Identify which cell holds the provided text, then report its [x, y] central coordinate. 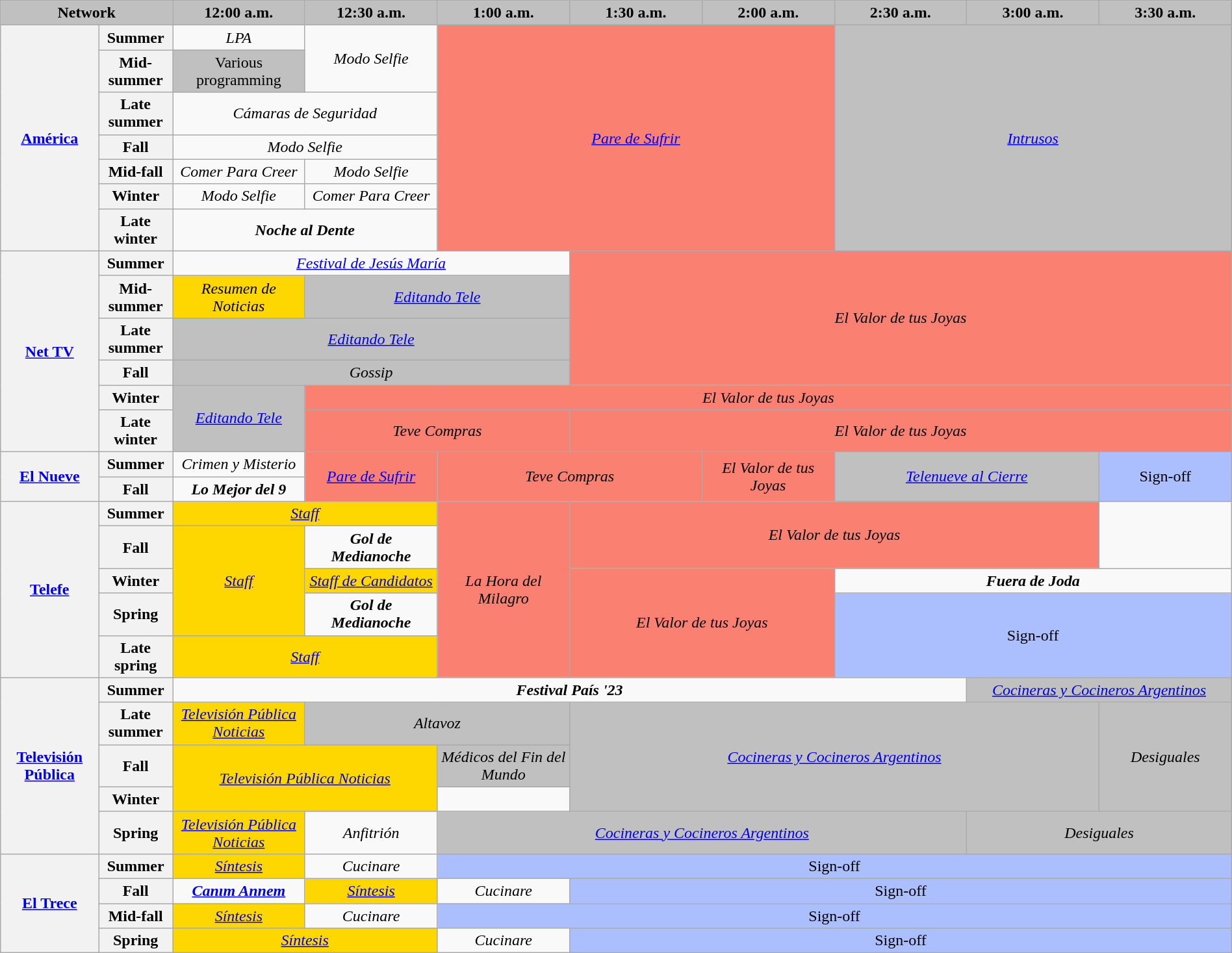
Festival País '23 [570, 690]
3:00 a.m. [1033, 13]
América [49, 138]
2:30 a.m. [901, 13]
Anfitrión [371, 833]
Festival de Jesús María [372, 263]
El Trece [49, 903]
Canım Annem [239, 891]
Network [87, 13]
Médicos del Fin del Mundo [504, 765]
12:30 a.m. [371, 13]
1:00 a.m. [504, 13]
Late spring [136, 656]
Lo Mejor del 9 [239, 489]
Noche al Dente [305, 230]
Cámaras de Seguridad [305, 113]
1:30 a.m. [636, 13]
Various programming [239, 71]
LPA [239, 38]
12:00 a.m. [239, 13]
Resumen de Noticias [239, 296]
2:00 a.m. [768, 13]
Telefe [49, 590]
Televisión Pública [49, 765]
Gossip [372, 372]
Net TV [49, 351]
Crimen y Misterio [239, 464]
Telenueve al Cierre [967, 477]
Fuera de Joda [1033, 581]
Staff de Candidatos [371, 581]
La Hora del Milagro [504, 590]
3:30 a.m. [1165, 13]
El Nueve [49, 477]
Intrusos [1033, 138]
Altavoz [437, 724]
